For the text-containing cell, return its midpoint in [X, Y] coordinate format. 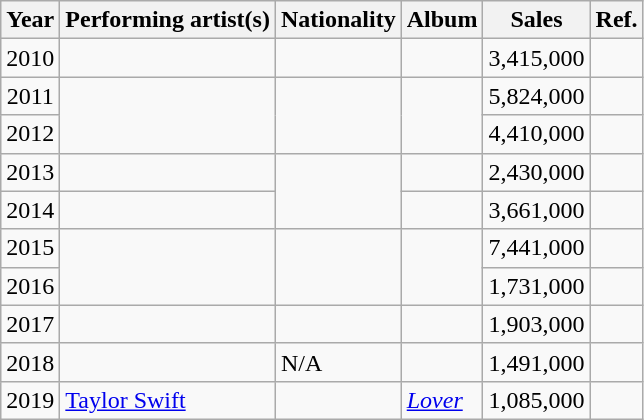
4,410,000 [536, 134]
7,441,000 [536, 248]
Performing artist(s) [168, 20]
2013 [30, 172]
2014 [30, 210]
2,430,000 [536, 172]
2017 [30, 324]
2018 [30, 362]
Taylor Swift [168, 400]
2012 [30, 134]
2010 [30, 58]
2019 [30, 400]
2016 [30, 286]
Ref. [616, 20]
1,731,000 [536, 286]
Sales [536, 20]
Nationality [338, 20]
3,415,000 [536, 58]
3,661,000 [536, 210]
N/A [338, 362]
Year [30, 20]
1,085,000 [536, 400]
5,824,000 [536, 96]
2011 [30, 96]
1,491,000 [536, 362]
Lover [442, 400]
1,903,000 [536, 324]
Album [442, 20]
2015 [30, 248]
